Locate the cell with the specified text and output its (X, Y) center coordinate. 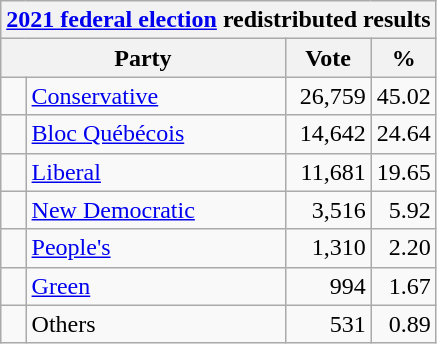
45.02 (404, 96)
New Democratic (156, 210)
Green (156, 286)
Bloc Québécois (156, 134)
2021 federal election redistributed results (218, 20)
Liberal (156, 172)
% (404, 58)
11,681 (328, 172)
Conservative (156, 96)
3,516 (328, 210)
5.92 (404, 210)
0.89 (404, 324)
Others (156, 324)
Vote (328, 58)
People's (156, 248)
24.64 (404, 134)
19.65 (404, 172)
1.67 (404, 286)
994 (328, 286)
1,310 (328, 248)
26,759 (328, 96)
14,642 (328, 134)
531 (328, 324)
Party (143, 58)
2.20 (404, 248)
